Return [X, Y] of the center of cell containing provided text 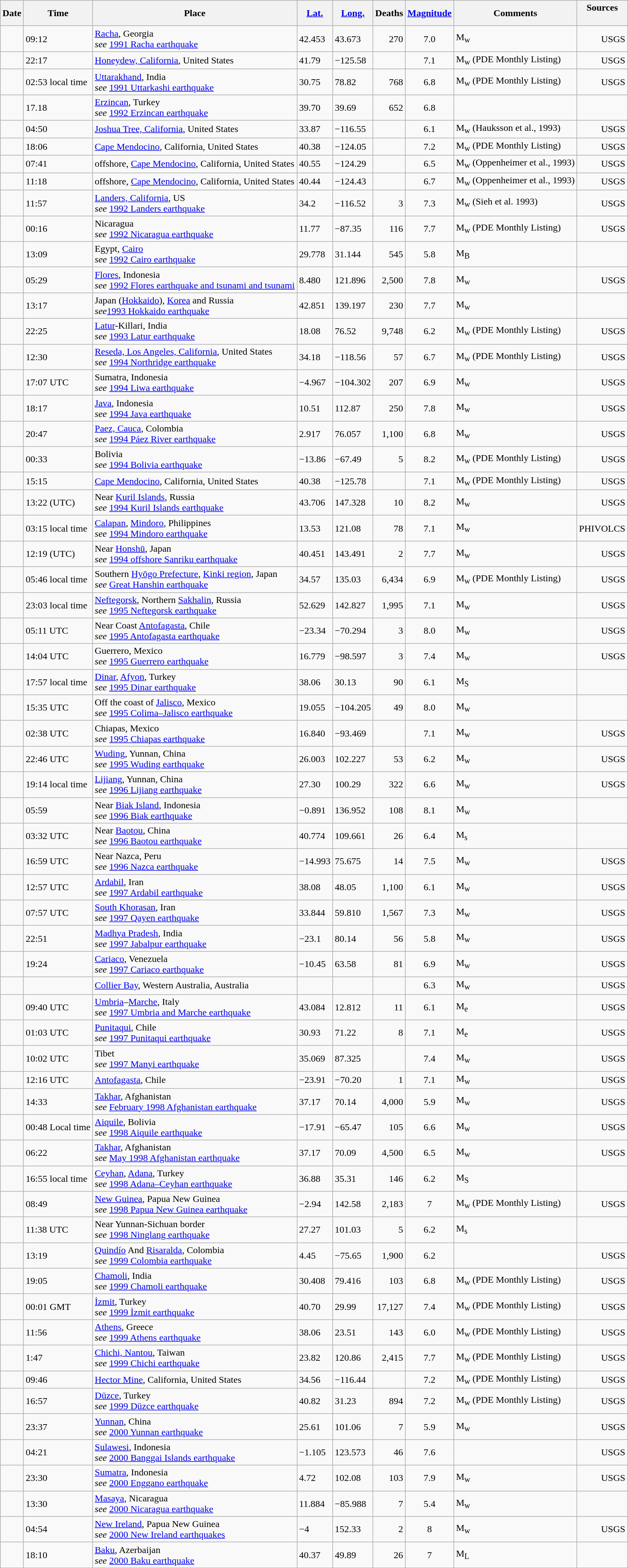
894 [389, 1401]
1,995 [389, 605]
Sumatra, Indonesia see 1994 Liwa earthquake [195, 382]
14:33 [58, 1102]
08:49 [58, 1204]
40.774 [315, 836]
Sources [602, 13]
18.08 [315, 331]
63.58 [353, 964]
Japan (Hokkaido), Korea and Russiasee1993 Hokkaido earthquake [195, 306]
−104.302 [353, 382]
02:53 local time [58, 82]
23:30 [58, 1478]
Southern Hyōgo Prefecture, Kinki region, Japansee Great Hanshin earthquake [195, 579]
30.75 [315, 82]
545 [389, 255]
49 [389, 708]
−23.1 [315, 939]
15:15 [58, 481]
80.14 [353, 939]
05:11 UTC [58, 631]
40.37 [315, 1555]
52.629 [315, 605]
−0.891 [315, 810]
Baku, Azerbaijan see 2000 Baku earthquake [195, 1555]
1:47 [58, 1358]
11.884 [315, 1504]
−124.05 [353, 147]
102.227 [353, 759]
00:01 GMT [58, 1307]
8.480 [315, 280]
108 [389, 810]
Egypt, Cairosee 1992 Cairo earthquake [195, 255]
43.084 [315, 1007]
102.08 [353, 1478]
39.70 [315, 107]
25.61 [315, 1427]
Reseda, Los Angeles, California, United Statessee 1994 Northridge earthquake [195, 357]
70.09 [353, 1153]
Honeydew, California, United States [195, 60]
Nicaraguasee 1992 Nicaragua earthquake [195, 229]
2.917 [315, 433]
Quindío And Risaralda, Colombiasee 1999 Colombia earthquake [195, 1256]
03:32 UTC [58, 836]
−70.294 [353, 631]
120.86 [353, 1358]
33.844 [315, 913]
20:47 [58, 433]
Dinar, Afyon, Turkeysee 1995 Dinar earthquake [195, 682]
Time [58, 13]
2,415 [389, 1358]
270 [389, 39]
46 [389, 1453]
11:18 [58, 181]
Ceyhan, Adana, Turkeysee 1998 Adana–Ceyhan earthquake [195, 1178]
Takhar, Afghanistansee May 1998 Afghanistan earthquake [195, 1153]
11.77 [315, 229]
Near Biak Island, Indonesiasee 1996 Biak earthquake [195, 810]
57 [389, 357]
Madhya Pradesh, Indiasee 1997 Jabalpur earthquake [195, 939]
06:22 [58, 1153]
03:15 local time [58, 528]
Deaths [389, 13]
Sumatra, Indonesia see 2000 Enggano earthquake [195, 1478]
MB [515, 255]
4,500 [389, 1153]
2,183 [389, 1204]
105 [389, 1127]
6,434 [389, 579]
143 [389, 1332]
−10.45 [315, 964]
−124.43 [353, 181]
42.453 [315, 39]
18:06 [58, 147]
29.778 [315, 255]
11 [389, 1007]
76.52 [353, 331]
Chiapas, Mexicosee 1995 Chiapas earthquake [195, 733]
16.840 [315, 733]
322 [389, 784]
16:59 UTC [58, 861]
17:57 local time [58, 682]
101.03 [353, 1229]
7.0 [430, 39]
16:57 [58, 1401]
9,748 [389, 331]
12:16 UTC [58, 1080]
207 [389, 382]
13.53 [315, 528]
40.82 [315, 1401]
23.51 [353, 1332]
12:57 UTC [58, 887]
23.82 [315, 1358]
22:46 UTC [58, 759]
70.14 [353, 1102]
−23.34 [315, 631]
27.30 [315, 784]
12:30 [58, 357]
12:19 (UTC) [58, 554]
2,500 [389, 280]
Magnitude [430, 13]
−116.44 [353, 1379]
Ardabil, Iransee 1997 Ardabil earthquake [195, 887]
−98.597 [353, 657]
39.69 [353, 107]
11:56 [58, 1332]
27.27 [315, 1229]
−70.20 [353, 1080]
13:22 (UTC) [58, 503]
Racha, Georgiasee 1991 Racha earthquake [195, 39]
35.069 [315, 1058]
49.89 [353, 1555]
101.06 [353, 1427]
30.408 [315, 1281]
Athens, Greecesee 1999 Athens earthquake [195, 1332]
Java, Indonesiasee 1994 Java earthquake [195, 408]
11:38 UTC [58, 1229]
1 [389, 1080]
09:12 [58, 39]
Mw (Sieh et al. 1993) [515, 203]
59.810 [353, 913]
100.29 [353, 784]
Sulawesi, Indonesia see 2000 Banggai Islands earthquake [195, 1453]
109.661 [353, 836]
40.44 [315, 181]
Bolivia see 1994 Bolivia earthquake [195, 459]
136.952 [353, 810]
121.08 [353, 528]
Mw (Hauksson et al., 1993) [515, 129]
Near Baotou, Chinasee 1996 Baotou earthquake [195, 836]
23:03 local time [58, 605]
4.45 [315, 1256]
−116.52 [353, 203]
40.451 [315, 554]
PHIVOLCS [602, 528]
Takhar, Afghanistansee February 1998 Afghanistan earthquake [195, 1102]
43.673 [353, 39]
56 [389, 939]
−67.49 [353, 459]
−2.94 [315, 1204]
04:50 [58, 129]
10 [389, 503]
112.87 [353, 408]
13:30 [58, 1504]
South Khorasan, Iransee 1997 Qayen earthquake [195, 913]
ML [515, 1555]
05:59 [58, 810]
13:19 [58, 1256]
Umbria–Marche, Italysee 1997 Umbria and Marche earthquake [195, 1007]
6.4 [430, 836]
14:04 UTC [58, 657]
Near Honshū, Japansee 1994 offshore Sanriku earthquake [195, 554]
Long. [353, 13]
36.88 [315, 1178]
12.812 [353, 1007]
Date [12, 13]
Lijiang, Yunnan, Chinasee 1996 Lijiang earthquake [195, 784]
1,900 [389, 1256]
Neftegorsk, Northern Sakhalin, Russiasee 1995 Neftegorsk earthquake [195, 605]
6.3 [430, 986]
143.491 [353, 554]
04:54 [58, 1529]
147.328 [353, 503]
41.79 [315, 60]
−23.91 [315, 1080]
Cariaco, Venezuelasee 1997 Cariaco earthquake [195, 964]
42.851 [315, 306]
−93.469 [353, 733]
81 [389, 964]
78.82 [353, 82]
652 [389, 107]
09:40 UTC [58, 1007]
−118.56 [353, 357]
31.23 [353, 1401]
04:21 [58, 1453]
152.33 [353, 1529]
−87.35 [353, 229]
Punitaqui, Chilesee 1997 Punitaqui earthquake [195, 1032]
75.675 [353, 861]
−65.47 [353, 1127]
−85.988 [353, 1504]
121.896 [353, 280]
Near Yunnan-Sichuan bordersee 1998 Ninglang earthquake [195, 1229]
7.9 [430, 1478]
Near Coast Antofagasta, Chilesee 1995 Antofagasta earthquake [195, 631]
19:14 local time [58, 784]
142.58 [353, 1204]
116 [389, 229]
Masaya, Nicaragua see 2000 Nicaragua earthquake [195, 1504]
New Guinea, Papua New Guineasee 1998 Papua New Guinea earthquake [195, 1204]
19:05 [58, 1281]
Lat. [315, 13]
17:07 UTC [58, 382]
Near Nazca, Perusee 1996 Nazca earthquake [195, 861]
4.72 [315, 1478]
40.55 [315, 164]
−75.65 [353, 1256]
7.6 [430, 1453]
14 [389, 861]
Calapan, Mindoro, Philippinessee 1994 Mindoro earthquake [195, 528]
Comments [515, 13]
Tibetsee 1997 Manyi earthquake [195, 1058]
26.003 [315, 759]
Flores, Indonesiasee 1992 Flores earthquake and tsunami and tsunami [195, 280]
40.70 [315, 1307]
−116.55 [353, 129]
Wuding, Yunnan, Chinasee 1995 Wuding earthquake [195, 759]
Uttarakhand, Indiasee 1991 Uttarkashi earthquake [195, 82]
Hector Mine, California, United States [195, 1379]
29.99 [353, 1307]
Landers, California, USsee 1992 Landers earthquake [195, 203]
123.573 [353, 1453]
19.055 [315, 708]
−14.993 [315, 861]
−13.86 [315, 459]
78 [389, 528]
90 [389, 682]
02:38 UTC [58, 733]
05:29 [58, 280]
−1.105 [315, 1453]
Paez, Cauca, Colombiasee 1994 Páez River earthquake [195, 433]
00:16 [58, 229]
17.18 [58, 107]
22:25 [58, 331]
48.05 [353, 887]
43.706 [315, 503]
146 [389, 1178]
18:10 [58, 1555]
07:57 UTC [58, 913]
34.56 [315, 1379]
4,000 [389, 1102]
87.325 [353, 1058]
Erzincan, Turkey see 1992 Erzincan earthquake [195, 107]
13:09 [58, 255]
10.51 [315, 408]
−125.58 [353, 60]
−125.78 [353, 481]
−124.29 [353, 164]
230 [389, 306]
250 [389, 408]
79.416 [353, 1281]
Joshua Tree, California, United States [195, 129]
16.779 [315, 657]
142.827 [353, 605]
1,567 [389, 913]
53 [389, 759]
5.4 [430, 1504]
15:35 UTC [58, 708]
71.22 [353, 1032]
07:41 [58, 164]
10:02 UTC [58, 1058]
139.197 [353, 306]
7.5 [430, 861]
Off the coast of Jalisco, Mexicosee 1995 Colima–Jalisco earthquake [195, 708]
−104.205 [353, 708]
−17.91 [315, 1127]
01:03 UTC [58, 1032]
00:48 Local time [58, 1127]
31.144 [353, 255]
76.057 [353, 433]
135.03 [353, 579]
30.93 [315, 1032]
Place [195, 13]
768 [389, 82]
−4 [315, 1529]
19:24 [58, 964]
Collier Bay, Western Australia, Australia [195, 986]
Guerrero, Mexicosee 1995 Guerrero earthquake [195, 657]
09:46 [58, 1379]
Chichi, Nantou, Taiwansee 1999 Chichi earthquake [195, 1358]
22:51 [58, 939]
Chamoli, Indiasee 1999 Chamoli earthquake [195, 1281]
17,127 [389, 1307]
18:17 [58, 408]
13:17 [58, 306]
6.0 [430, 1332]
8.1 [430, 810]
−4.967 [315, 382]
34.18 [315, 357]
23:37 [58, 1427]
38.08 [315, 887]
35.31 [353, 1178]
Near Kuril Islands, Russiasee 1994 Kuril Islands earthquake [195, 503]
New Ireland, Papua New Guinea see 2000 New Ireland earthquakes [195, 1529]
34.2 [315, 203]
00:33 [58, 459]
İzmit, Turkeysee 1999 İzmit earthquake [195, 1307]
Antofagasta, Chile [195, 1080]
30.13 [353, 682]
05:46 local time [58, 579]
Latur-Killari, India see 1993 Latur earthquake [195, 331]
22:17 [58, 60]
Yunnan, China see 2000 Yunnan earthquake [195, 1427]
16:55 local time [58, 1178]
Aiquile, Boliviasee 1998 Aiquile earthquake [195, 1127]
33.87 [315, 129]
34.57 [315, 579]
11:57 [58, 203]
Düzce, Turkey see 1999 Düzce earthquake [195, 1401]
